Detect which cell encompasses the target text, then output its [x, y] center coordinate. 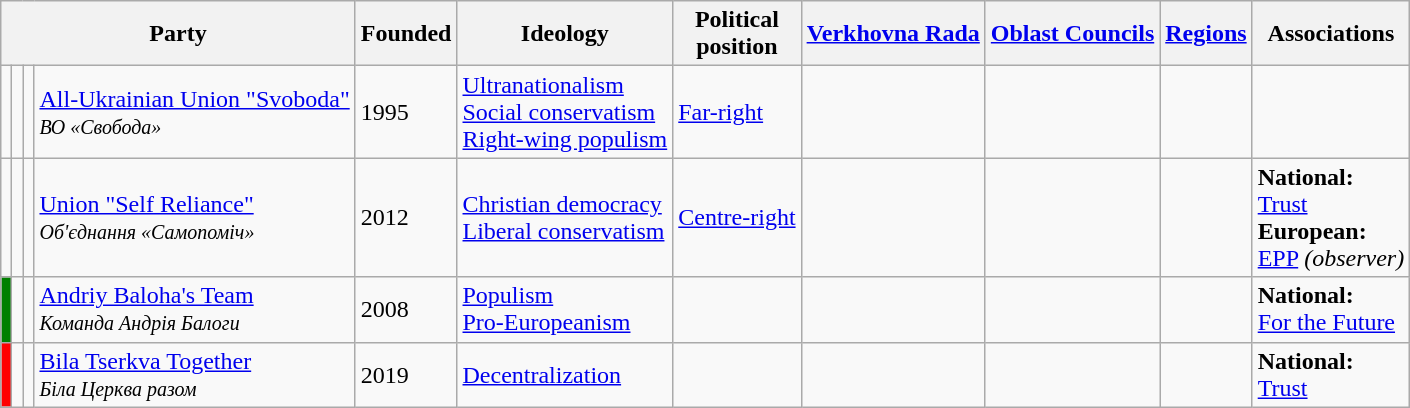
2012 [406, 218]
All-Ukrainian Union "Svoboda"ВО «Свобода» [194, 112]
Regions [1206, 34]
National:Trust [1331, 374]
Centre-right [737, 218]
Ideology [565, 34]
2008 [406, 310]
Far-right [737, 112]
Verkhovna Rada [893, 34]
UltranationalismSocial conservatismRight-wing populism [565, 112]
Founded [406, 34]
Bila Tserkva TogetherБіла Церква разом [194, 374]
Andriy Baloha's TeamКоманда Андрія Балоги [194, 310]
Decentralization [565, 374]
Oblast Councils [1072, 34]
Party [178, 34]
National:TrustEuropean:EPP (observer) [1331, 218]
National:For the Future [1331, 310]
Union "Self Reliance"Об'єднання «Самопоміч» [194, 218]
Christian democracyLiberal conservatism [565, 218]
1995 [406, 112]
Politicalposition [737, 34]
Associations [1331, 34]
2019 [406, 374]
PopulismPro-Europeanism [565, 310]
